Return (X, Y) of the center of cell containing provided text 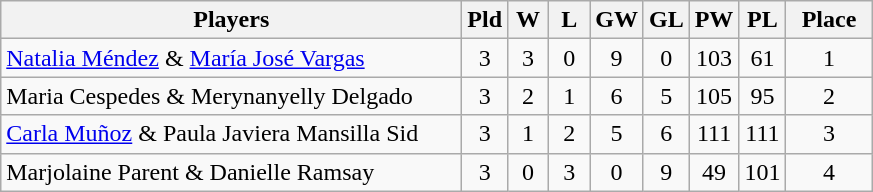
61 (762, 58)
GW (617, 20)
Natalia Méndez & María José Vargas (232, 58)
95 (762, 96)
GL (666, 20)
105 (714, 96)
L (570, 20)
103 (714, 58)
Carla Muñoz & Paula Javiera Mansilla Sid (232, 134)
Maria Cespedes & Merynanyelly Delgado (232, 96)
Marjolaine Parent & Danielle Ramsay (232, 172)
Place (829, 20)
W (528, 20)
PL (762, 20)
PW (714, 20)
101 (762, 172)
49 (714, 172)
Pld (485, 20)
Players (232, 20)
4 (829, 172)
